Return the [X, Y] coordinate for the center point of the cell that contains the specified text.  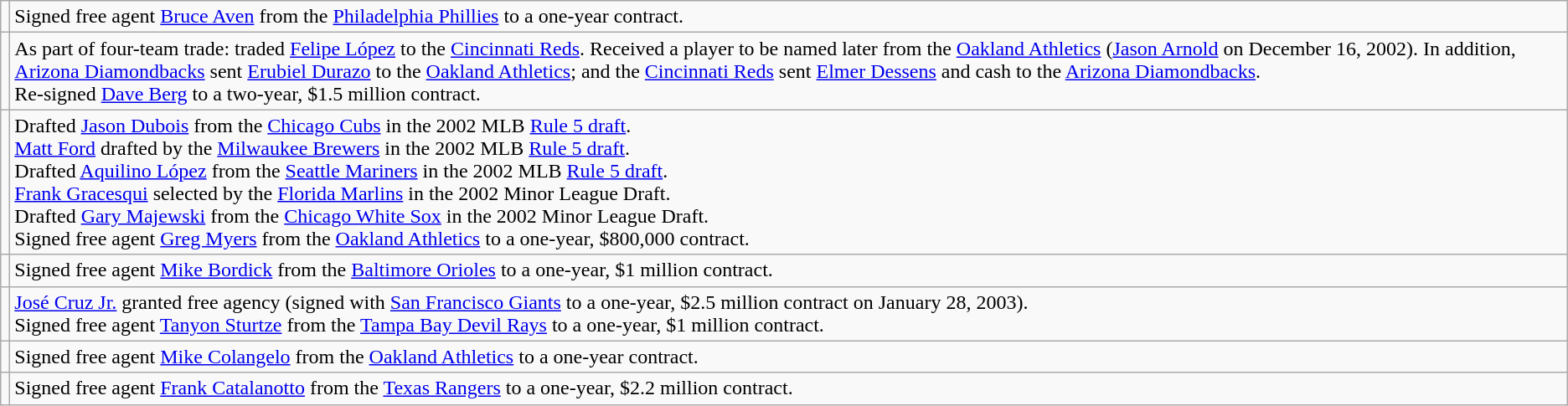
Signed free agent Mike Bordick from the Baltimore Orioles to a one-year, $1 million contract. [789, 270]
Signed free agent Frank Catalanotto from the Texas Rangers to a one-year, $2.2 million contract. [789, 388]
Signed free agent Bruce Aven from the Philadelphia Phillies to a one-year contract. [789, 17]
Signed free agent Mike Colangelo from the Oakland Athletics to a one-year contract. [789, 357]
